Capture the cell that displays the provided text and extract its (X, Y) central coordinate. 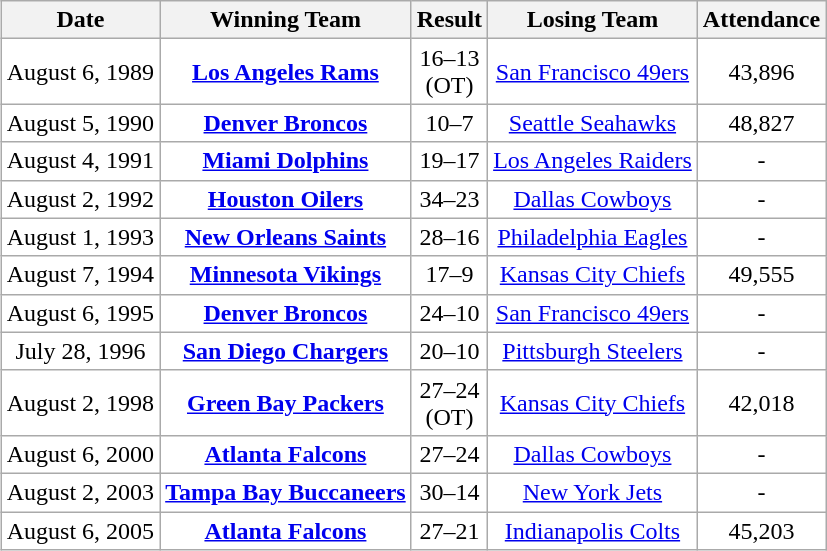
Minnesota Vikings (286, 275)
Attendance (761, 20)
August 6, 1995 (80, 313)
August 2, 1998 (80, 402)
20–10 (449, 351)
Indianapolis Colts (593, 531)
45,203 (761, 531)
Losing Team (593, 20)
New Orleans Saints (286, 237)
10–7 (449, 123)
27–24 (449, 454)
42,018 (761, 402)
August 2, 2003 (80, 492)
43,896 (761, 72)
27–21 (449, 531)
17–9 (449, 275)
August 2, 1992 (80, 199)
24–10 (449, 313)
49,555 (761, 275)
Green Bay Packers (286, 402)
30–14 (449, 492)
Result (449, 20)
August 7, 1994 (80, 275)
Tampa Bay Buccaneers (286, 492)
Houston Oilers (286, 199)
16–13(OT) (449, 72)
San Diego Chargers (286, 351)
Pittsburgh Steelers (593, 351)
August 6, 1989 (80, 72)
48,827 (761, 123)
August 1, 1993 (80, 237)
August 4, 1991 (80, 161)
Date (80, 20)
Los Angeles Rams (286, 72)
New York Jets (593, 492)
August 6, 2005 (80, 531)
27–24(OT) (449, 402)
August 6, 2000 (80, 454)
Miami Dolphins (286, 161)
Seattle Seahawks (593, 123)
28–16 (449, 237)
August 5, 1990 (80, 123)
19–17 (449, 161)
July 28, 1996 (80, 351)
Los Angeles Raiders (593, 161)
Winning Team (286, 20)
Philadelphia Eagles (593, 237)
34–23 (449, 199)
